Detect which cell encompasses the target text, then output its [X, Y] center coordinate. 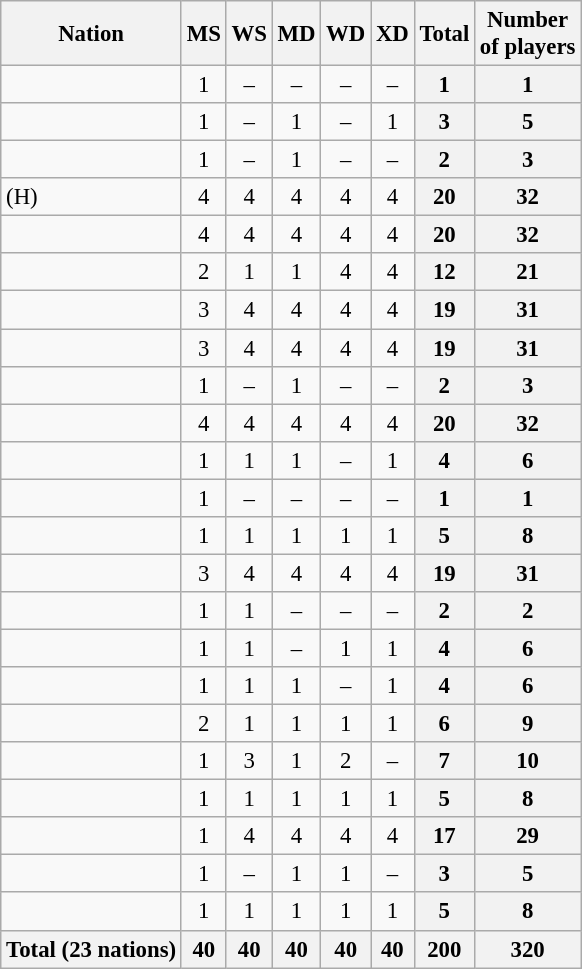
200 [444, 949]
Total [444, 34]
Nation [92, 34]
29 [528, 836]
12 [444, 273]
Numberof players [528, 34]
21 [528, 273]
MD [296, 34]
17 [444, 836]
XD [393, 34]
7 [444, 761]
WS [249, 34]
WD [346, 34]
MS [204, 34]
Total (23 nations) [92, 949]
10 [528, 761]
(H) [92, 197]
320 [528, 949]
9 [528, 724]
